Locate the cell with the specified text and output its (X, Y) center coordinate. 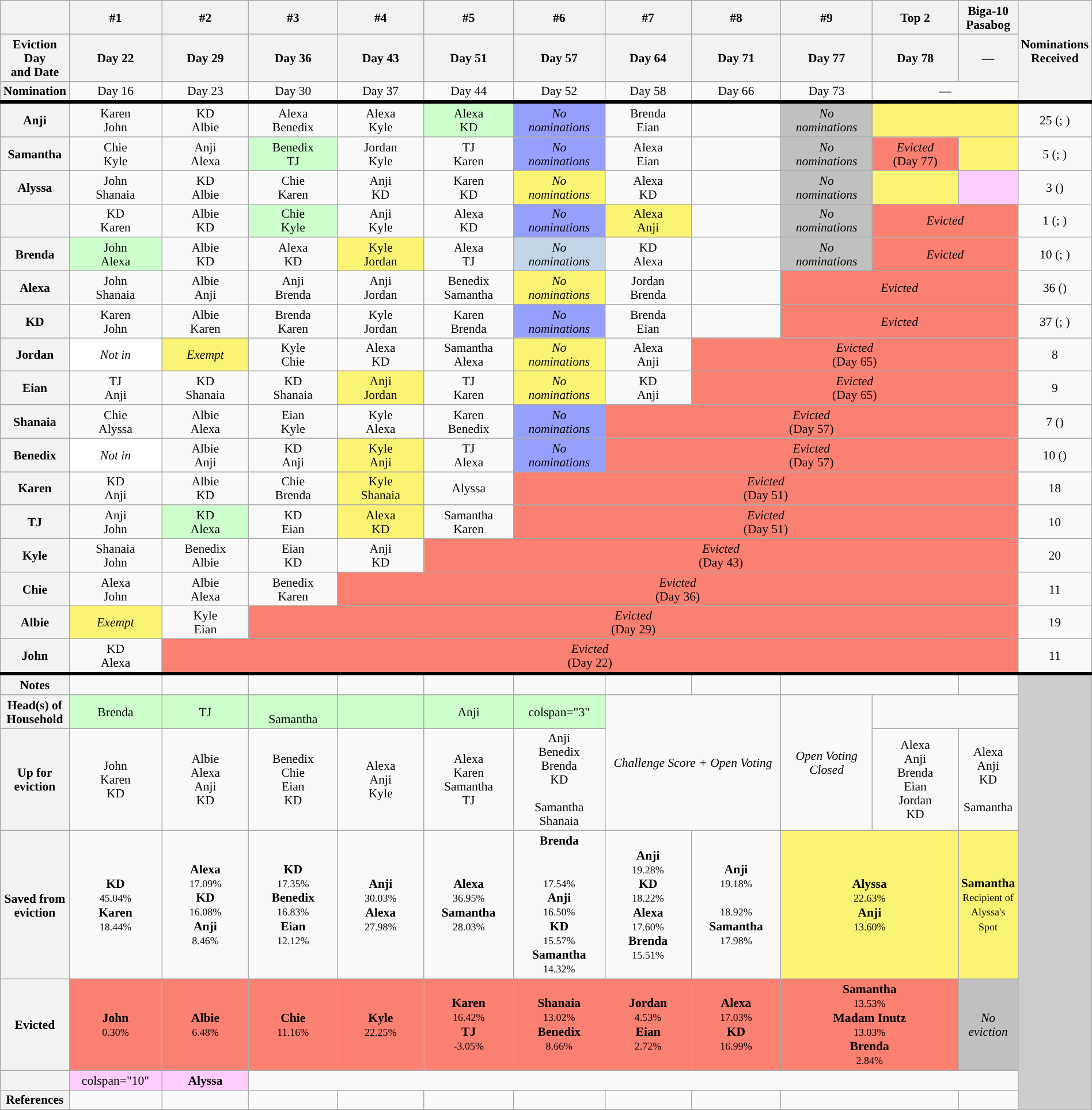
Day 58 (648, 92)
#5 (469, 17)
18 (1055, 488)
References (35, 1100)
10 () (1055, 455)
KyleEian (205, 622)
Saved from eviction (35, 905)
ChieAlyssa (115, 421)
Day 51 (469, 58)
Chie11.16% (293, 1025)
Challenge Score + Open Voting (693, 763)
#2 (205, 17)
SamanthaKaren (469, 522)
7 () (1055, 421)
AlexaAnjiBrendaEianJordanKD (915, 780)
10 (; ) (1055, 254)
Day 64 (648, 58)
ChieKaren (293, 187)
Anji30.03%Alexa27.98% (381, 905)
Up for eviction (35, 780)
Evicted(Day 77) (915, 154)
JohnAlexa (115, 254)
Evicted(Day 43) (721, 556)
Chie (35, 589)
#3 (293, 17)
Eviction Dayand Date (35, 58)
AlbieKaren (205, 321)
#1 (115, 17)
Day 36 (293, 58)
KyleShanaia (381, 488)
Day 29 (205, 58)
#8 (736, 17)
AlexaAnjiKDSamantha (988, 780)
AlexaKyle (381, 120)
AnjiKyle (381, 221)
AnjiBenedixBrendaKDSamanthaShanaia (559, 780)
BenedixKaren (293, 589)
KyleChie (293, 355)
10 (1055, 522)
Day 43 (381, 58)
Day 71 (736, 58)
Karen16.42%TJ-3.05% (469, 1025)
Anji19.28%KD18.22%Alexa17.60%Brenda15.51% (648, 905)
No eviction (988, 1025)
JordanBrenda (648, 288)
Alexa (35, 288)
36 () (1055, 288)
BenedixAlbie (205, 556)
AlexaTJ (469, 254)
25 (; ) (1055, 120)
Benedix (35, 455)
AlbieAlexaAnjiKD (205, 780)
AnjiBrenda (293, 288)
9 (1055, 388)
BenedixSamantha (469, 288)
JordanKyle (381, 154)
Day 52 (559, 92)
Head(s) ofHousehold (35, 712)
KyleAnji (381, 455)
EianKD (293, 556)
BenedixChieEianKD (293, 780)
Day 37 (381, 92)
Day 78 (915, 58)
Alexa17.03%KD16.99% (736, 1025)
Anji19.18%18.92%Samantha17.98% (736, 905)
KDKaren (115, 221)
AnjiJohn (115, 522)
Eian (35, 388)
Shanaia13.02%Benedix8.66% (559, 1025)
JohnKarenKD (115, 780)
NominationsReceived (1055, 52)
19 (1055, 622)
Day 66 (736, 92)
AlexaKarenSamanthaTJ (469, 780)
Day 30 (293, 92)
KarenBenedix (469, 421)
KarenBrenda (469, 321)
Albie (35, 622)
KDEian (293, 522)
Day 57 (559, 58)
Samantha13.53%Madam Inutz13.03%Brenda2.84% (870, 1025)
Alexa17.09% KD16.08% Anji8.46% (205, 905)
Day 16 (115, 92)
AlexaBenedix (293, 120)
8 (1055, 355)
ChieBrenda (293, 488)
Open Voting Closed (827, 763)
#7 (648, 17)
TJAlexa (469, 455)
Biga-10 Pasabog (988, 17)
SamanthaAlexa (469, 355)
Top 2 (915, 17)
TJAnji (115, 388)
Brenda17.54%Anji16.50%KD15.57%Samantha14.32% (559, 905)
AlexaEian (648, 154)
BenedixTJ (293, 154)
AlexaAnjiKyle (381, 780)
BrendaKaren (293, 321)
Day 22 (115, 58)
Jordan4.53%Eian2.72% (648, 1025)
KD17.35% Benedix16.83% Eian12.12% (293, 905)
SamanthaRecipient of Alyssa's Spot (988, 905)
37 (; ) (1055, 321)
5 (; ) (1055, 154)
Nomination (35, 92)
Day 77 (827, 58)
Kyle (35, 556)
Evicted(Day 29) (634, 622)
Day 23 (205, 92)
KD45.04%Karen18.44% (115, 905)
EianKyle (293, 421)
colspan="10" (115, 1080)
KarenKD (469, 187)
1 (; ) (1055, 221)
AlexaJohn (115, 589)
Evicted(Day 36) (678, 589)
KD (35, 321)
Shanaia (35, 421)
Evicted(Day 22) (590, 656)
3 () (1055, 187)
Notes (35, 684)
Alyssa22.63%Anji13.60% (870, 905)
#4 (381, 17)
colspan="3" (559, 712)
Day 44 (469, 92)
20 (1055, 556)
AnjiAlexa (205, 154)
John (35, 656)
John0.30% (115, 1025)
Jordan (35, 355)
Karen (35, 488)
#9 (827, 17)
Alexa36.95%Samantha28.03% (469, 905)
KyleAlexa (381, 421)
ShanaiaJohn (115, 556)
Day 73 (827, 92)
#6 (559, 17)
Kyle22.25% (381, 1025)
Albie6.48% (205, 1025)
